Locate the cell with the specified text and output its (X, Y) center coordinate. 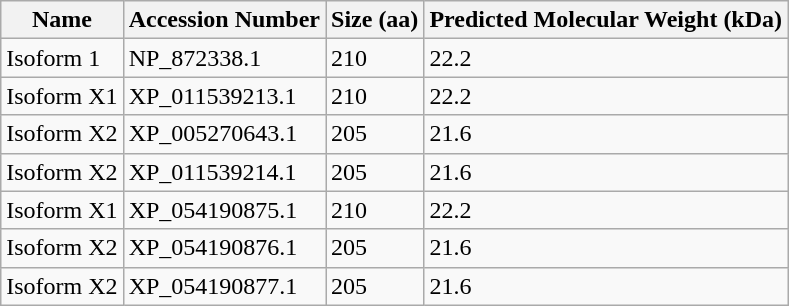
Isoform 1 (62, 58)
Name (62, 20)
XP_011539213.1 (224, 96)
Accession Number (224, 20)
XP_005270643.1 (224, 134)
Predicted Molecular Weight (kDa) (606, 20)
Size (aa) (375, 20)
XP_054190875.1 (224, 210)
NP_872338.1 (224, 58)
XP_011539214.1 (224, 172)
XP_054190877.1 (224, 286)
XP_054190876.1 (224, 248)
